Output the [x, y] coordinate of the center of the cell containing the given text.  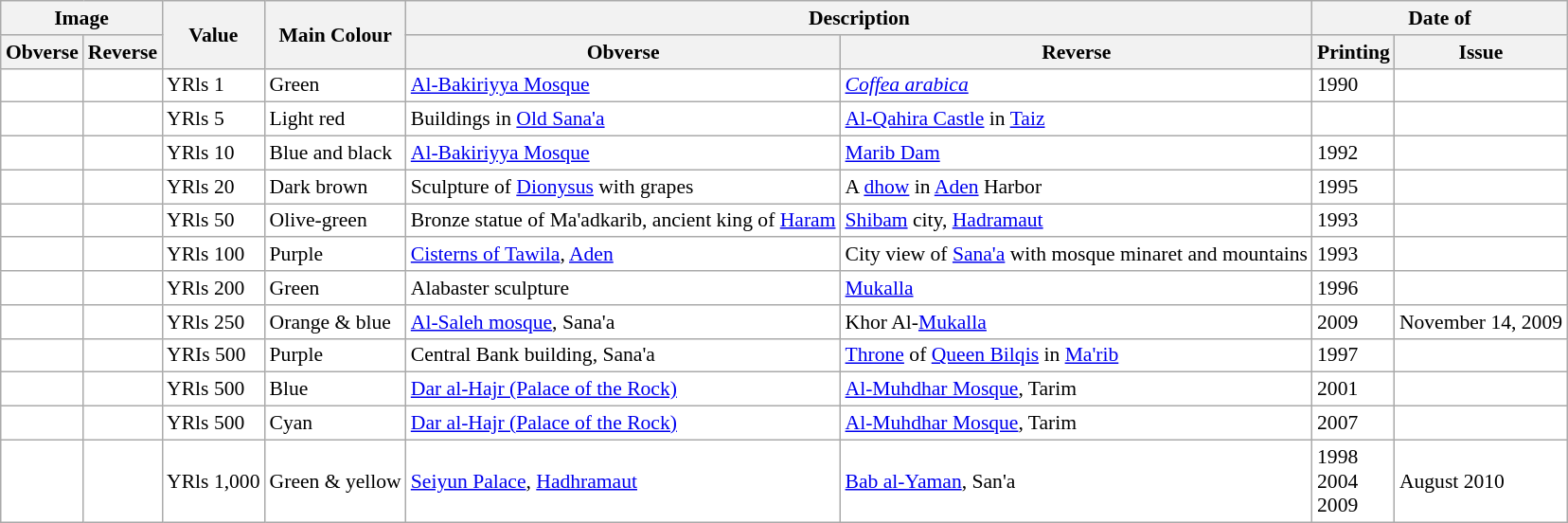
YRls 250 [213, 321]
YRls 1 [213, 85]
Main Colour [335, 34]
2001 [1354, 389]
Value [213, 34]
Cisterns of Tawila, Aden [623, 254]
1990 [1354, 85]
Description [860, 18]
Issue [1481, 51]
Sculpture of Dionysus with grapes [623, 187]
Buildings in Old Sana'a [623, 119]
2007 [1354, 423]
A dhow in Aden Harbor [1077, 187]
Orange & blue [335, 321]
Al-Qahira Castle in Taiz [1077, 119]
Blue [335, 389]
Image [81, 18]
Shibam city, Hadramaut [1077, 220]
Coffea arabica [1077, 85]
Blue and black [335, 153]
August 2010 [1481, 481]
City view of Sana'a with mosque minaret and mountains [1077, 254]
YRls 1,000 [213, 481]
YRls 5 [213, 119]
Marib Dam [1077, 153]
Date of [1439, 18]
1996 [1354, 288]
Alabaster sculpture [623, 288]
YRls 100 [213, 254]
Throne of Queen Bilqis in Ma'rib [1077, 355]
Olive-green [335, 220]
YRls 200 [213, 288]
Khor Al-Mukalla [1077, 321]
Seiyun Palace, Hadhramaut [623, 481]
Mukalla [1077, 288]
199820042009 [1354, 481]
Cyan [335, 423]
YRls 10 [213, 153]
2009 [1354, 321]
1992 [1354, 153]
Dark brown [335, 187]
YRls 50 [213, 220]
Printing [1354, 51]
Central Bank building, Sana'a [623, 355]
1997 [1354, 355]
1995 [1354, 187]
Bronze statue of Ma'adkarib, ancient king of Haram [623, 220]
Green & yellow [335, 481]
YRIs 500 [213, 355]
November 14, 2009 [1481, 321]
Al-Saleh mosque, Sana'a [623, 321]
Light red [335, 119]
YRls 20 [213, 187]
Bab al-Yaman, San'a [1077, 481]
